Scan for the cell matching the given text and deliver its [x, y] coordinate at center. 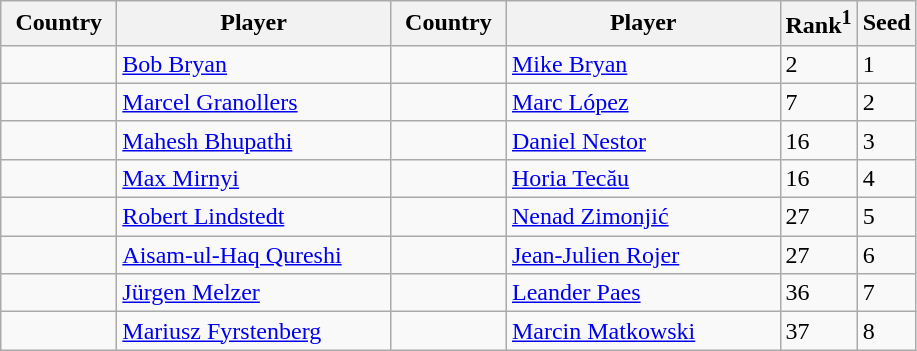
Horia Tecău [643, 178]
Max Mirnyi [254, 178]
Mariusz Fyrstenberg [254, 331]
1 [886, 64]
Seed [886, 24]
Daniel Nestor [643, 140]
Bob Bryan [254, 64]
Marc López [643, 102]
Jürgen Melzer [254, 293]
37 [818, 331]
Leander Paes [643, 293]
3 [886, 140]
8 [886, 331]
Marcin Matkowski [643, 331]
Robert Lindstedt [254, 217]
Marcel Granollers [254, 102]
36 [818, 293]
Rank1 [818, 24]
4 [886, 178]
Mike Bryan [643, 64]
Nenad Zimonjić [643, 217]
6 [886, 255]
Jean-Julien Rojer [643, 255]
Mahesh Bhupathi [254, 140]
5 [886, 217]
Aisam-ul-Haq Qureshi [254, 255]
